Search for the cell housing the specified text and yield its (x, y) center coordinate. 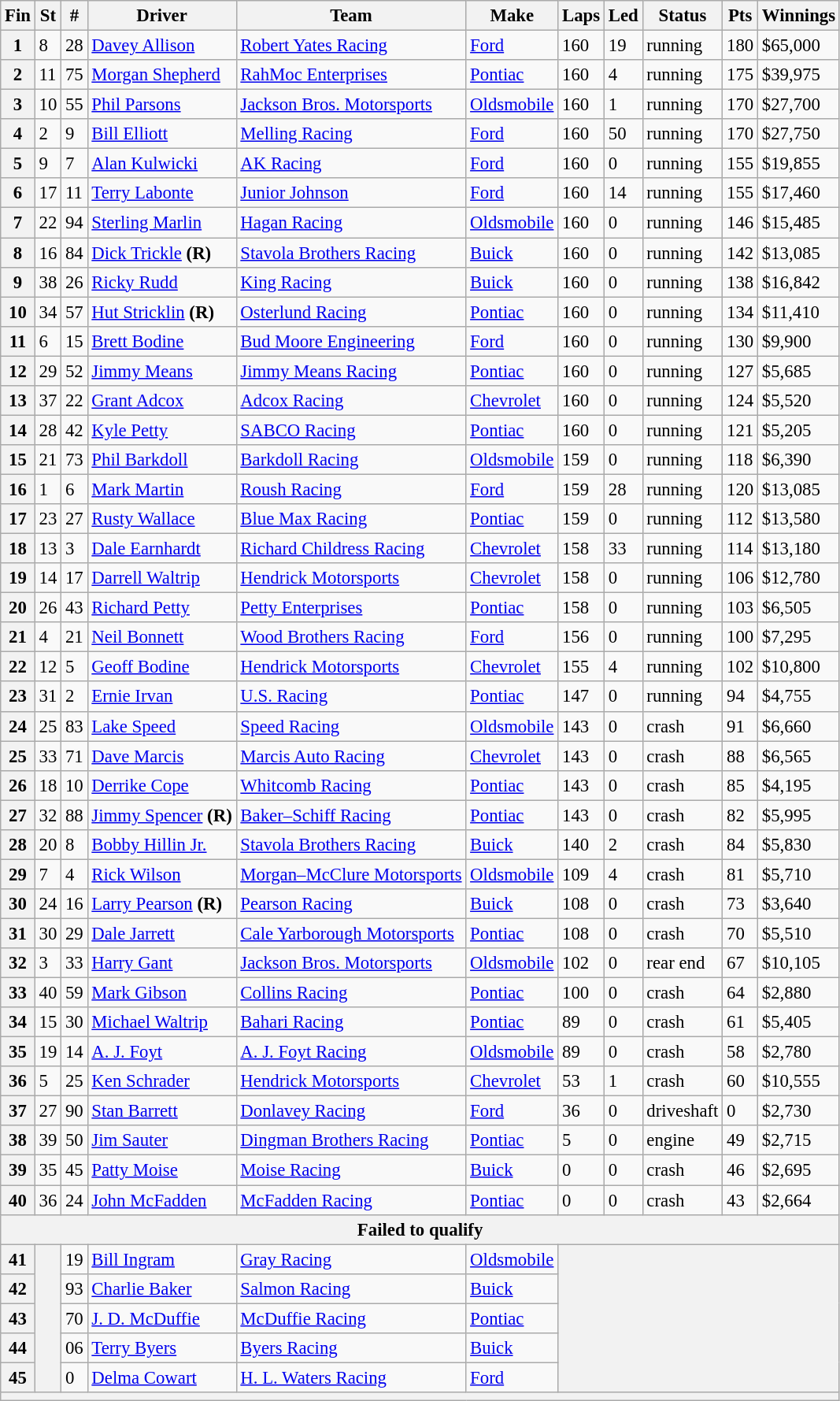
H. L. Waters Racing (351, 1377)
Bill Ingram (162, 1259)
$5,205 (799, 430)
103 (740, 608)
Richard Petty (162, 608)
$2,780 (799, 1052)
Pts (740, 16)
Cale Yarborough Motorsports (351, 933)
$6,390 (799, 460)
A. J. Foyt Racing (351, 1052)
81 (740, 874)
Jimmy Spencer (R) (162, 815)
Bud Moore Engineering (351, 341)
$16,842 (799, 282)
Jimmy Means (162, 371)
$39,975 (799, 75)
Derrike Cope (162, 785)
Robert Yates Racing (351, 46)
SABCO Racing (351, 430)
147 (581, 697)
Rusty Wallace (162, 519)
Osterlund Racing (351, 312)
90 (74, 1111)
Dick Trickle (R) (162, 253)
Roush Racing (351, 489)
Make (512, 16)
Adcox Racing (351, 401)
AK Racing (351, 164)
Geoff Bodine (162, 667)
114 (740, 549)
driveshaft (683, 1111)
Donlavey Racing (351, 1111)
Hut Stricklin (R) (162, 312)
Status (683, 16)
64 (740, 993)
Darrell Waltrip (162, 578)
146 (740, 223)
82 (740, 815)
King Racing (351, 282)
# (74, 16)
138 (740, 282)
Winnings (799, 16)
Sterling Marlin (162, 223)
Gray Racing (351, 1259)
$15,485 (799, 223)
Michael Waltrip (162, 1022)
75 (74, 75)
$5,830 (799, 845)
53 (581, 1081)
124 (740, 401)
Ernie Irvan (162, 697)
106 (740, 578)
109 (581, 874)
140 (581, 845)
Pearson Racing (351, 904)
93 (74, 1288)
Failed to qualify (420, 1229)
$9,900 (799, 341)
Morgan Shepherd (162, 75)
engine (683, 1141)
Driver (162, 16)
Jim Sauter (162, 1141)
121 (740, 430)
127 (740, 371)
Whitcomb Racing (351, 785)
$13,180 (799, 549)
rear end (683, 963)
Ricky Rudd (162, 282)
$5,520 (799, 401)
Junior Johnson (351, 193)
112 (740, 519)
Bahari Racing (351, 1022)
$10,555 (799, 1081)
Speed Racing (351, 726)
Marcis Auto Racing (351, 756)
Dave Marcis (162, 756)
Patty Moise (162, 1170)
180 (740, 46)
58 (740, 1052)
06 (74, 1348)
$2,730 (799, 1111)
Jimmy Means Racing (351, 371)
$10,800 (799, 667)
$65,000 (799, 46)
91 (740, 726)
Barkdoll Racing (351, 460)
$27,700 (799, 105)
46 (740, 1170)
Led (624, 16)
156 (581, 637)
Laps (581, 16)
55 (74, 105)
$7,295 (799, 637)
McDuffie Racing (351, 1318)
Grant Adcox (162, 401)
Charlie Baker (162, 1288)
$17,460 (799, 193)
Neil Bonnett (162, 637)
Alan Kulwicki (162, 164)
Harry Gant (162, 963)
Dale Jarrett (162, 933)
$11,410 (799, 312)
Terry Labonte (162, 193)
67 (740, 963)
Baker–Schiff Racing (351, 815)
$27,750 (799, 134)
Delma Cowart (162, 1377)
Blue Max Racing (351, 519)
St (47, 16)
Petty Enterprises (351, 608)
Ken Schrader (162, 1081)
Hagan Racing (351, 223)
Brett Bodine (162, 341)
Lake Speed (162, 726)
118 (740, 460)
Phil Barkdoll (162, 460)
$2,695 (799, 1170)
$4,755 (799, 697)
59 (74, 993)
Melling Racing (351, 134)
$6,565 (799, 756)
Morgan–McClure Motorsports (351, 874)
$10,105 (799, 963)
Moise Racing (351, 1170)
Stan Barrett (162, 1111)
Rick Wilson (162, 874)
$12,780 (799, 578)
$5,710 (799, 874)
142 (740, 253)
Mark Martin (162, 489)
Byers Racing (351, 1348)
49 (740, 1141)
120 (740, 489)
$2,715 (799, 1141)
J. D. McDuffie (162, 1318)
$2,664 (799, 1200)
Fin (18, 16)
Kyle Petty (162, 430)
Wood Brothers Racing (351, 637)
$6,660 (799, 726)
$5,405 (799, 1022)
130 (740, 341)
71 (74, 756)
$6,505 (799, 608)
U.S. Racing (351, 697)
$4,195 (799, 785)
41 (18, 1259)
$5,510 (799, 933)
$19,855 (799, 164)
McFadden Racing (351, 1200)
83 (74, 726)
John McFadden (162, 1200)
A. J. Foyt (162, 1052)
Larry Pearson (R) (162, 904)
Dingman Brothers Racing (351, 1141)
57 (74, 312)
Bill Elliott (162, 134)
Terry Byers (162, 1348)
Phil Parsons (162, 105)
Richard Childress Racing (351, 549)
Dale Earnhardt (162, 549)
85 (740, 785)
$2,880 (799, 993)
Bobby Hillin Jr. (162, 845)
Davey Allison (162, 46)
Team (351, 16)
Mark Gibson (162, 993)
$5,995 (799, 815)
$5,685 (799, 371)
175 (740, 75)
RahMoc Enterprises (351, 75)
61 (740, 1022)
Collins Racing (351, 993)
52 (74, 371)
134 (740, 312)
$13,580 (799, 519)
Salmon Racing (351, 1288)
$3,640 (799, 904)
60 (740, 1081)
44 (18, 1348)
